Pinpoint the cell where the given text exists, returning its [X, Y] midpoint coordinate. 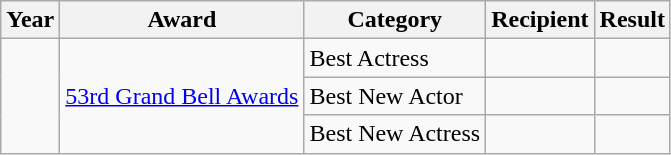
Best New Actor [395, 96]
Award [182, 20]
Best New Actress [395, 134]
53rd Grand Bell Awards [182, 96]
Year [30, 20]
Category [395, 20]
Recipient [540, 20]
Result [632, 20]
Best Actress [395, 58]
